Output the (X, Y) coordinate of the center of the cell containing the given text.  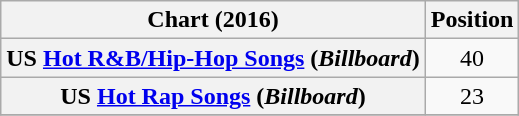
40 (472, 58)
US Hot Rap Songs (Billboard) (213, 96)
23 (472, 96)
US Hot R&B/Hip-Hop Songs (Billboard) (213, 58)
Position (472, 20)
Chart (2016) (213, 20)
